Return (x, y) of the center of cell containing provided text 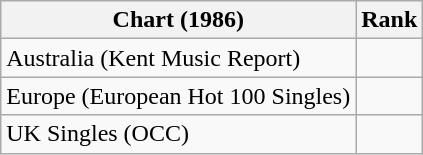
Europe (European Hot 100 Singles) (178, 96)
UK Singles (OCC) (178, 134)
Rank (390, 20)
Australia (Kent Music Report) (178, 58)
Chart (1986) (178, 20)
